Capture the cell that displays the provided text and extract its [X, Y] central coordinate. 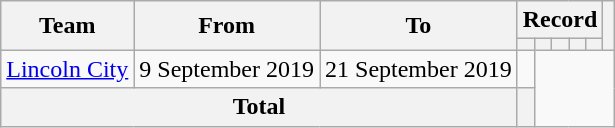
To [419, 26]
9 September 2019 [227, 69]
Team [68, 26]
Lincoln City [68, 69]
Total [259, 107]
From [227, 26]
21 September 2019 [419, 69]
Record [560, 20]
